Extract the (X, Y) coordinate from the center of the cell holding the provided text.  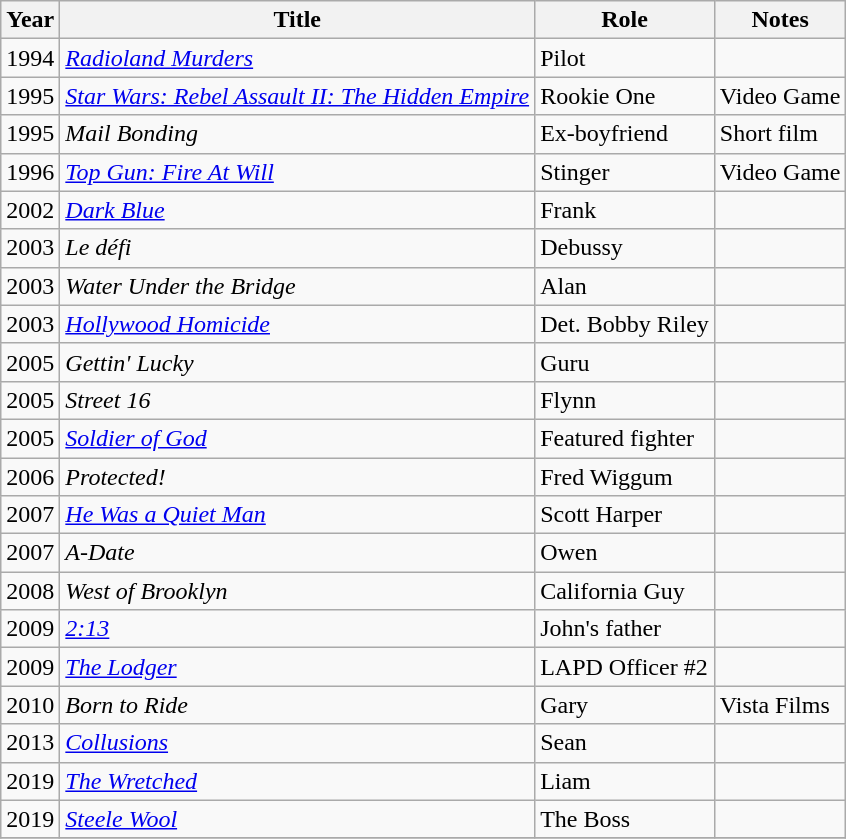
Water Under the Bridge (298, 286)
Frank (625, 210)
Collusions (298, 743)
Gettin' Lucky (298, 362)
2:13 (298, 629)
Soldier of God (298, 438)
Radioland Murders (298, 58)
A-Date (298, 553)
California Guy (625, 591)
Role (625, 20)
Fred Wiggum (625, 477)
Liam (625, 781)
1996 (30, 172)
Featured fighter (625, 438)
Year (30, 20)
Rookie One (625, 96)
Protected! (298, 477)
Top Gun: Fire At Will (298, 172)
Short film (780, 134)
Det. Bobby Riley (625, 324)
2008 (30, 591)
Mail Bonding (298, 134)
John's father (625, 629)
Title (298, 20)
1994 (30, 58)
Vista Films (780, 705)
The Lodger (298, 667)
Stinger (625, 172)
Flynn (625, 400)
Scott Harper (625, 515)
2013 (30, 743)
Dark Blue (298, 210)
Owen (625, 553)
Debussy (625, 248)
Sean (625, 743)
2010 (30, 705)
Street 16 (298, 400)
West of Brooklyn (298, 591)
Pilot (625, 58)
2002 (30, 210)
Star Wars: Rebel Assault II: The Hidden Empire (298, 96)
Guru (625, 362)
Le défi (298, 248)
The Boss (625, 819)
Notes (780, 20)
The Wretched (298, 781)
Steele Wool (298, 819)
Ex-boyfriend (625, 134)
Hollywood Homicide (298, 324)
Born to Ride (298, 705)
LAPD Officer #2 (625, 667)
Gary (625, 705)
He Was a Quiet Man (298, 515)
2006 (30, 477)
Alan (625, 286)
